Determine the [x, y] coordinate at the center of the cell enclosing the given text.  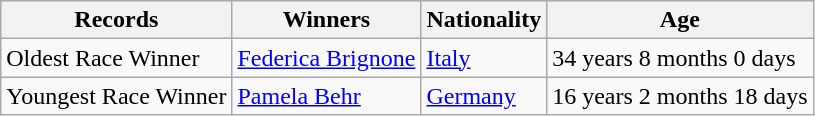
Winners [326, 20]
Records [116, 20]
Pamela Behr [326, 96]
Italy [484, 58]
Germany [484, 96]
Nationality [484, 20]
16 years 2 months 18 days [680, 96]
Federica Brignone [326, 58]
Age [680, 20]
Youngest Race Winner [116, 96]
34 years 8 months 0 days [680, 58]
Oldest Race Winner [116, 58]
